From the cell containing the given text, extract its center point as [x, y] coordinate. 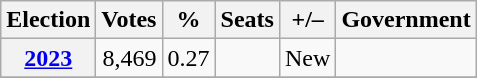
New [307, 58]
Votes [129, 20]
Seats [247, 20]
+/– [307, 20]
0.27 [188, 58]
Election [48, 20]
Government [406, 20]
2023 [48, 58]
8,469 [129, 58]
% [188, 20]
